Search for the cell housing the specified text and yield its (X, Y) center coordinate. 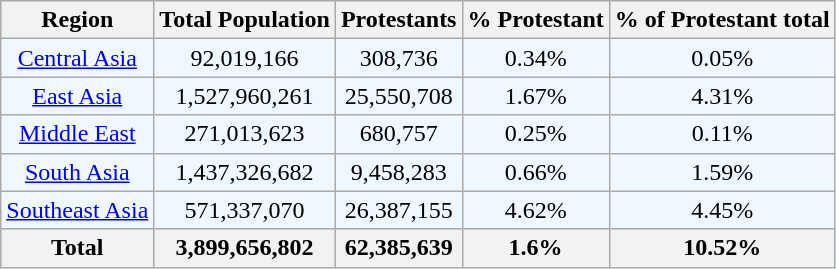
9,458,283 (398, 172)
Central Asia (78, 58)
1.59% (722, 172)
0.11% (722, 134)
308,736 (398, 58)
26,387,155 (398, 210)
1,437,326,682 (245, 172)
62,385,639 (398, 248)
0.05% (722, 58)
680,757 (398, 134)
1.67% (536, 96)
Protestants (398, 20)
Southeast Asia (78, 210)
92,019,166 (245, 58)
Middle East (78, 134)
1.6% (536, 248)
25,550,708 (398, 96)
4.31% (722, 96)
571,337,070 (245, 210)
0.25% (536, 134)
Total (78, 248)
4.45% (722, 210)
1,527,960,261 (245, 96)
Total Population (245, 20)
3,899,656,802 (245, 248)
271,013,623 (245, 134)
0.34% (536, 58)
0.66% (536, 172)
4.62% (536, 210)
% Protestant (536, 20)
South Asia (78, 172)
East Asia (78, 96)
10.52% (722, 248)
% of Protestant total (722, 20)
Region (78, 20)
